Capture the cell that displays the provided text and extract its (X, Y) central coordinate. 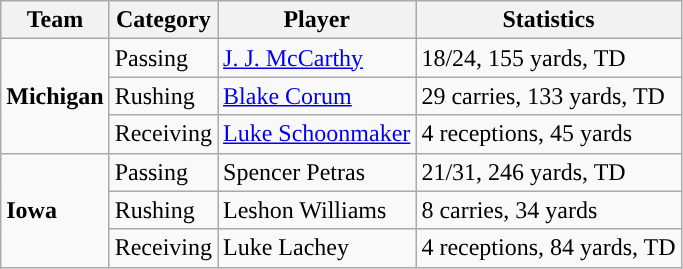
Statistics (548, 20)
Luke Lachey (317, 248)
21/31, 246 yards, TD (548, 172)
8 carries, 34 yards (548, 210)
Luke Schoonmaker (317, 134)
Iowa (55, 210)
Blake Corum (317, 96)
4 receptions, 84 yards, TD (548, 248)
Team (55, 20)
J. J. McCarthy (317, 58)
Player (317, 20)
4 receptions, 45 yards (548, 134)
18/24, 155 yards, TD (548, 58)
Spencer Petras (317, 172)
Category (163, 20)
Michigan (55, 96)
Leshon Williams (317, 210)
29 carries, 133 yards, TD (548, 96)
